Extract the [X, Y] coordinate from the center of the cell holding the provided text.  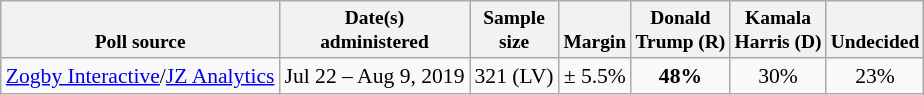
Date(s)administered [374, 30]
DonaldTrump (R) [680, 30]
Undecided [875, 30]
Samplesize [514, 30]
23% [875, 76]
321 (LV) [514, 76]
± 5.5% [595, 76]
Zogby Interactive/JZ Analytics [140, 76]
Margin [595, 30]
Poll source [140, 30]
Jul 22 – Aug 9, 2019 [374, 76]
KamalaHarris (D) [778, 30]
30% [778, 76]
48% [680, 76]
